From the cell containing the given text, extract its center point as [x, y] coordinate. 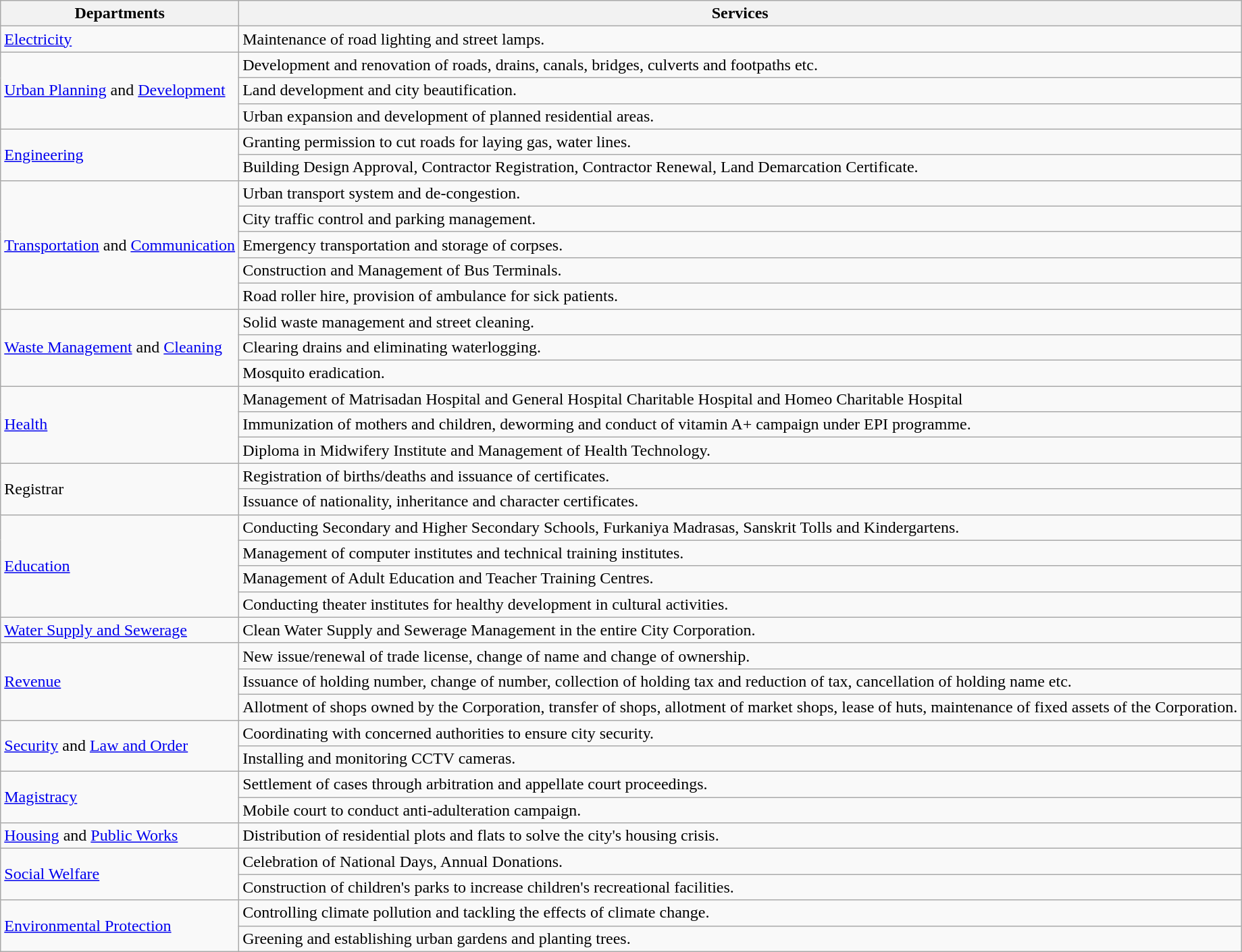
Construction of children's parks to increase children's recreational facilities. [740, 887]
Social Welfare [120, 874]
Immunization of mothers and children, deworming and conduct of vitamin A+ campaign under EPI programme. [740, 425]
Services [740, 14]
Waste Management and Cleaning [120, 348]
Distribution of residential plots and flats to solve the city's housing crisis. [740, 836]
Settlement of cases through arbitration and appellate court proceedings. [740, 785]
Emergency transportation and storage of corpses. [740, 244]
Solid waste management and street cleaning. [740, 322]
Issuance of nationality, inheritance and character certificates. [740, 502]
Controlling climate pollution and tackling the effects of climate change. [740, 913]
Installing and monitoring CCTV cameras. [740, 759]
Greening and establishing urban gardens and planting trees. [740, 938]
Transportation and Communication [120, 244]
Housing and Public Works [120, 836]
Education [120, 566]
Magistracy [120, 797]
Diploma in Midwifery Institute and Management of Health Technology. [740, 450]
Clearing drains and eliminating waterlogging. [740, 348]
Development and renovation of roads, drains, canals, bridges, culverts and footpaths etc. [740, 65]
Construction and Management of Bus Terminals. [740, 270]
Security and Law and Order [120, 745]
Urban Planning and Development [120, 90]
Coordinating with concerned authorities to ensure city security. [740, 733]
Environmental Protection [120, 926]
Health [120, 425]
Issuance of holding number, change of number, collection of holding tax and reduction of tax, cancellation of holding name etc. [740, 681]
Management of computer institutes and technical training institutes. [740, 553]
Departments [120, 14]
Celebration of National Days, Annual Donations. [740, 862]
Building Design Approval, Contractor Registration, Contractor Renewal, Land Demarcation Certificate. [740, 167]
Mobile court to conduct anti-adulteration campaign. [740, 810]
Road roller hire, provision of ambulance for sick patients. [740, 296]
Clean Water Supply and Sewerage Management in the entire City Corporation. [740, 630]
Conducting Secondary and Higher Secondary Schools, Furkaniya Madrasas, Sanskrit Tolls and Kindergartens. [740, 527]
City traffic control and parking management. [740, 219]
Electricity [120, 39]
Registrar [120, 489]
Management of Matrisadan Hospital and General Hospital Charitable Hospital and Homeo Charitable Hospital [740, 399]
Land development and city beautification. [740, 90]
Conducting theater institutes for healthy development in cultural activities. [740, 604]
Revenue [120, 681]
Registration of births/deaths and issuance of certificates. [740, 476]
Granting permission to cut roads for laying gas, water lines. [740, 142]
Urban transport system and de-congestion. [740, 193]
Mosquito eradication. [740, 373]
Maintenance of road lighting and street lamps. [740, 39]
Engineering [120, 155]
New issue/renewal of trade license, change of name and change of ownership. [740, 656]
Water Supply and Sewerage [120, 630]
Management of Adult Education and Teacher Training Centres. [740, 579]
Urban expansion and development of planned residential areas. [740, 116]
